Locate the cell with the specified text and output its (X, Y) center coordinate. 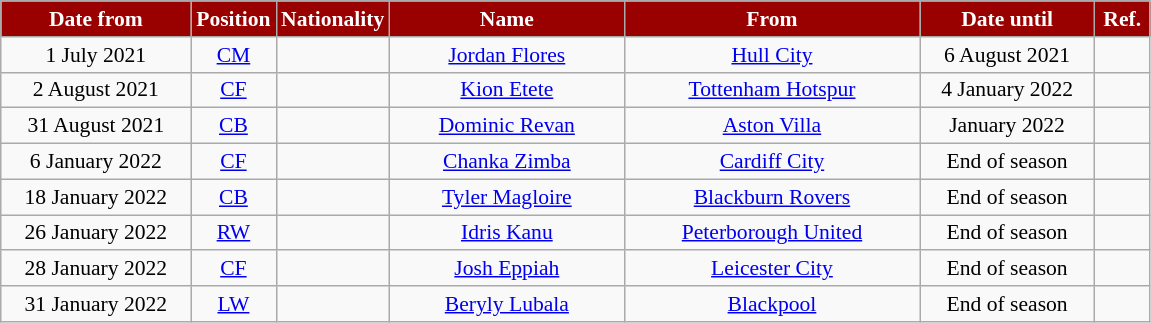
Aston Villa (772, 126)
2 August 2021 (96, 90)
26 January 2022 (96, 233)
Ref. (1122, 19)
From (772, 19)
Hull City (772, 55)
CM (234, 55)
4 January 2022 (1008, 90)
Blackburn Rovers (772, 197)
28 January 2022 (96, 269)
18 January 2022 (96, 197)
Tottenham Hotspur (772, 90)
31 August 2021 (96, 126)
Leicester City (772, 269)
January 2022 (1008, 126)
RW (234, 233)
Dominic Revan (506, 126)
Date until (1008, 19)
Cardiff City (772, 162)
Kion Etete (506, 90)
Peterborough United (772, 233)
1 July 2021 (96, 55)
6 August 2021 (1008, 55)
Blackpool (772, 304)
Beryly Lubala (506, 304)
6 January 2022 (96, 162)
Position (234, 19)
Nationality (332, 19)
Josh Eppiah (506, 269)
Name (506, 19)
Date from (96, 19)
31 January 2022 (96, 304)
Chanka Zimba (506, 162)
Tyler Magloire (506, 197)
Idris Kanu (506, 233)
Jordan Flores (506, 55)
LW (234, 304)
